Scan for the cell matching the given text and deliver its (X, Y) coordinate at center. 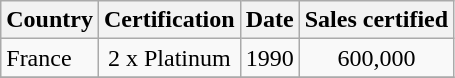
1990 (270, 58)
2 x Platinum (169, 58)
Date (270, 20)
France (50, 58)
Sales certified (376, 20)
Country (50, 20)
600,000 (376, 58)
Certification (169, 20)
